Scan for the cell matching the given text and deliver its (X, Y) coordinate at center. 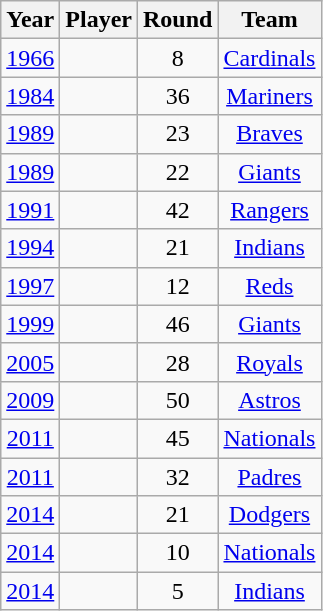
1997 (30, 286)
1999 (30, 324)
1966 (30, 58)
46 (178, 324)
50 (178, 400)
Year (30, 20)
45 (178, 438)
Braves (270, 134)
Padres (270, 477)
1991 (30, 210)
32 (178, 477)
Reds (270, 286)
Astros (270, 400)
Round (178, 20)
2009 (30, 400)
1984 (30, 96)
Player (99, 20)
Dodgers (270, 515)
36 (178, 96)
Team (270, 20)
28 (178, 362)
23 (178, 134)
Mariners (270, 96)
8 (178, 58)
42 (178, 210)
2005 (30, 362)
Royals (270, 362)
12 (178, 286)
10 (178, 553)
Cardinals (270, 58)
22 (178, 172)
5 (178, 591)
Rangers (270, 210)
1994 (30, 248)
